Identify which cell holds the provided text, then report its (x, y) central coordinate. 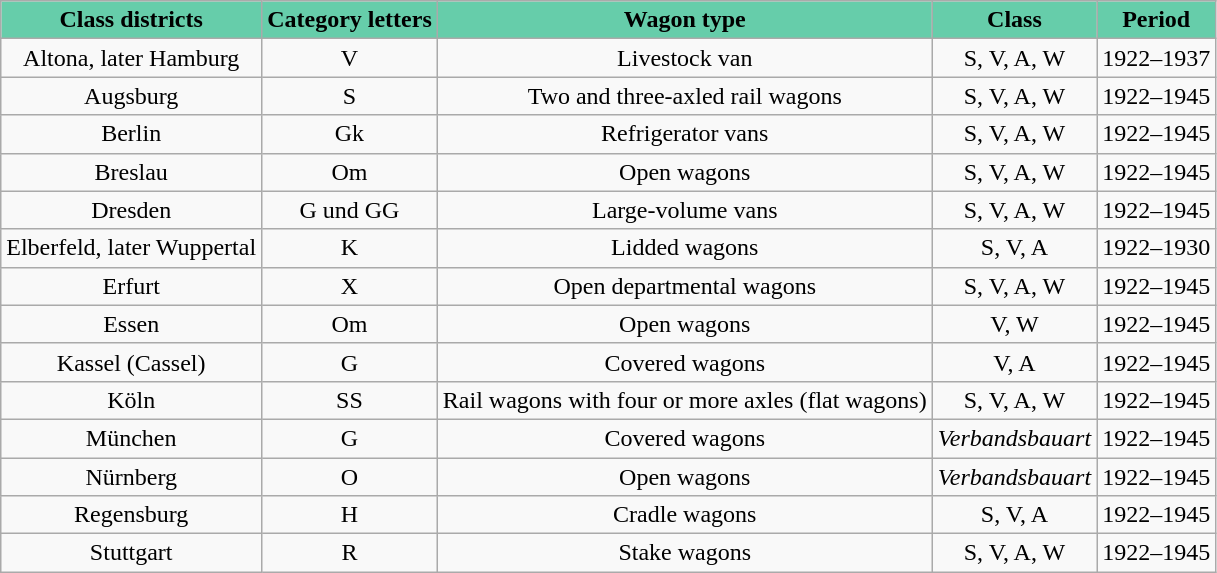
Regensburg (132, 515)
Breslau (132, 172)
Class districts (132, 20)
SS (350, 400)
Rail wagons with four or more axles (flat wagons) (684, 400)
Erfurt (132, 286)
Altona, later Hamburg (132, 58)
Köln (132, 400)
V (350, 58)
Large-volume vans (684, 210)
München (132, 438)
Category letters (350, 20)
Gk (350, 134)
Berlin (132, 134)
S (350, 96)
Refrigerator vans (684, 134)
Livestock van (684, 58)
V, A (1014, 362)
Class (1014, 20)
Cradle wagons (684, 515)
G und GG (350, 210)
H (350, 515)
Essen (132, 324)
V, W (1014, 324)
Stuttgart (132, 553)
X (350, 286)
Kassel (Cassel) (132, 362)
Augsburg (132, 96)
Nürnberg (132, 477)
Elberfeld, later Wuppertal (132, 248)
O (350, 477)
Period (1156, 20)
R (350, 553)
1922–1930 (1156, 248)
1922–1937 (1156, 58)
Two and three-axled rail wagons (684, 96)
Lidded wagons (684, 248)
Dresden (132, 210)
K (350, 248)
Stake wagons (684, 553)
Open departmental wagons (684, 286)
Wagon type (684, 20)
